Return (x, y) of the center of cell containing provided text 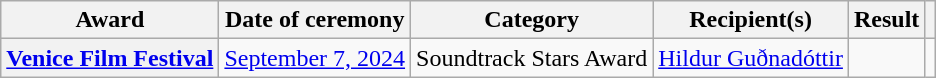
Soundtrack Stars Award (532, 58)
September 7, 2024 (315, 58)
Recipient(s) (751, 20)
Hildur Guðnadóttir (751, 58)
Award (110, 20)
Result (886, 20)
Venice Film Festival (110, 58)
Date of ceremony (315, 20)
Category (532, 20)
